Locate the cell with the specified text and output its (x, y) center coordinate. 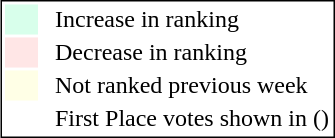
First Place votes shown in () (192, 119)
Not ranked previous week (192, 85)
Increase in ranking (192, 19)
Decrease in ranking (192, 53)
